Identify which cell holds the provided text, then report its (X, Y) central coordinate. 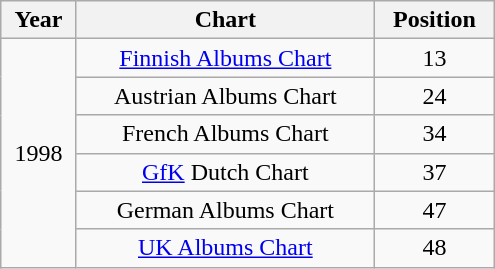
37 (435, 172)
47 (435, 210)
Year (38, 20)
UK Albums Chart (225, 248)
Position (435, 20)
French Albums Chart (225, 134)
GfK Dutch Chart (225, 172)
Finnish Albums Chart (225, 58)
Chart (225, 20)
13 (435, 58)
1998 (38, 153)
34 (435, 134)
24 (435, 96)
Austrian Albums Chart (225, 96)
48 (435, 248)
German Albums Chart (225, 210)
